Provide the [X, Y] coordinate of the cell's center where the given text is located.  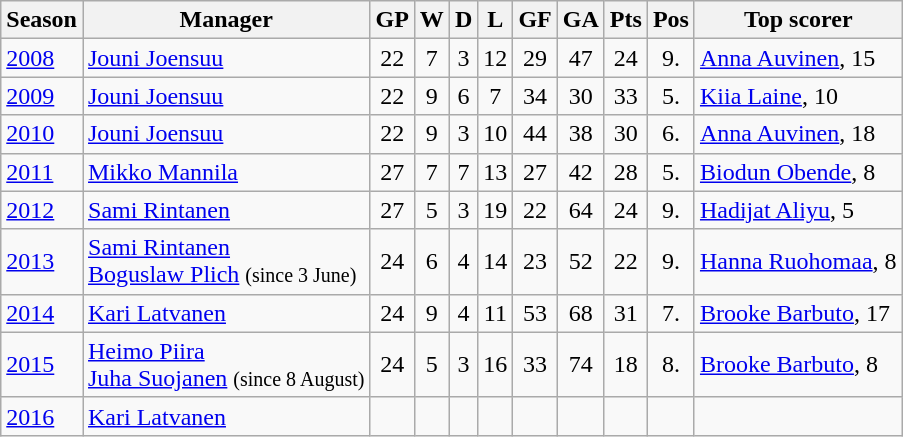
13 [496, 172]
68 [580, 313]
Hadijat Aliyu, 5 [798, 210]
Pts [626, 20]
Mikko Mannila [226, 172]
Biodun Obende, 8 [798, 172]
Anna Auvinen, 15 [798, 58]
10 [496, 134]
52 [580, 262]
31 [626, 313]
Sami Rintanen Boguslaw Plich (since 3 June) [226, 262]
2016 [42, 416]
64 [580, 210]
42 [580, 172]
14 [496, 262]
L [496, 20]
53 [535, 313]
Manager [226, 20]
2012 [42, 210]
29 [535, 58]
Pos [670, 20]
Anna Auvinen, 18 [798, 134]
Brooke Barbuto, 8 [798, 364]
19 [496, 210]
11 [496, 313]
Hanna Ruohomaa, 8 [798, 262]
2013 [42, 262]
2008 [42, 58]
34 [535, 96]
GP [392, 20]
2011 [42, 172]
47 [580, 58]
18 [626, 364]
W [432, 20]
7. [670, 313]
GF [535, 20]
Top scorer [798, 20]
Sami Rintanen [226, 210]
38 [580, 134]
44 [535, 134]
8. [670, 364]
GA [580, 20]
D [463, 20]
2015 [42, 364]
2009 [42, 96]
16 [496, 364]
28 [626, 172]
74 [580, 364]
Heimo Piira Juha Suojanen (since 8 August) [226, 364]
6. [670, 134]
Season [42, 20]
2010 [42, 134]
2014 [42, 313]
Brooke Barbuto, 17 [798, 313]
Kiia Laine, 10 [798, 96]
23 [535, 262]
12 [496, 58]
